Return [X, Y] of the center of cell containing provided text 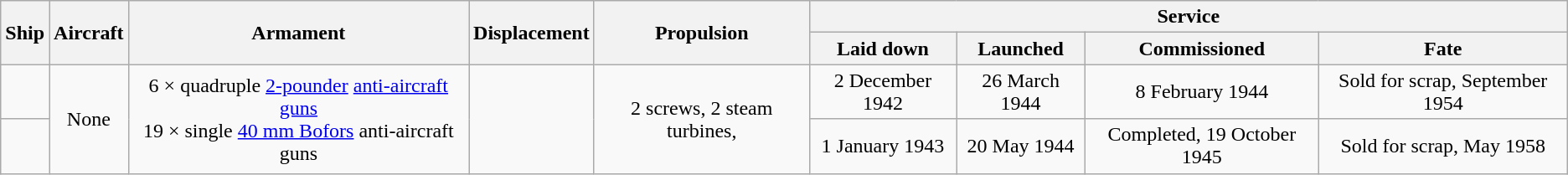
1 January 1943 [883, 146]
Aircraft [89, 33]
6 × quadruple 2-pounder anti-aircraft guns19 × single 40 mm Bofors anti-aircraft guns [298, 119]
8 February 1944 [1203, 92]
Commissioned [1203, 49]
2 screws, 2 steam turbines, [702, 119]
Service [1188, 17]
Sold for scrap, September 1954 [1442, 92]
Launched [1021, 49]
20 May 1944 [1021, 146]
Sold for scrap, May 1958 [1442, 146]
Fate [1442, 49]
Propulsion [702, 33]
Displacement [532, 33]
2 December 1942 [883, 92]
Completed, 19 October 1945 [1203, 146]
Laid down [883, 49]
26 March 1944 [1021, 92]
Ship [25, 33]
Armament [298, 33]
None [89, 119]
